Return the [x, y] coordinate for the center point of the cell that contains the specified text.  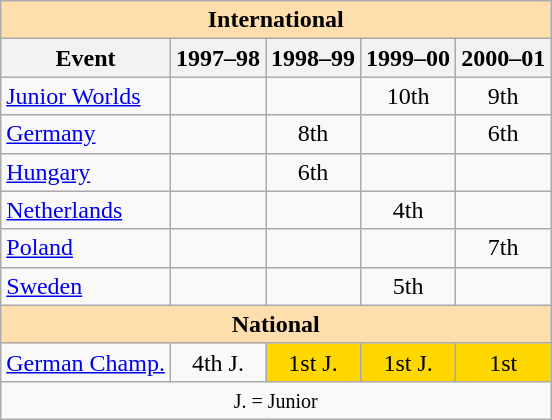
10th [408, 96]
Junior Worlds [86, 96]
4th J. [218, 362]
Netherlands [86, 210]
International [276, 20]
1999–00 [408, 58]
9th [504, 96]
8th [314, 134]
Sweden [86, 286]
Germany [86, 134]
1st [504, 362]
German Champ. [86, 362]
2000–01 [504, 58]
Hungary [86, 172]
1998–99 [314, 58]
5th [408, 286]
J. = Junior [276, 400]
1997–98 [218, 58]
Event [86, 58]
National [276, 324]
Poland [86, 248]
7th [504, 248]
4th [408, 210]
